Provide the (x, y) coordinate of the cell's center where the given text is located.  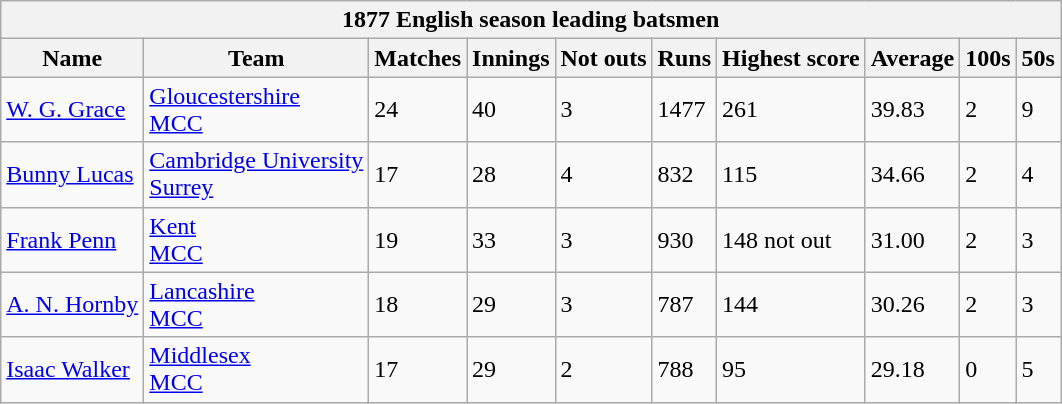
1477 (684, 110)
MiddlesexMCC (256, 370)
115 (792, 174)
34.66 (912, 174)
28 (511, 174)
Highest score (792, 58)
788 (684, 370)
Cambridge UniversitySurrey (256, 174)
KentMCC (256, 240)
Runs (684, 58)
95 (792, 370)
5 (1038, 370)
Not outs (604, 58)
Innings (511, 58)
Frank Penn (72, 240)
33 (511, 240)
0 (988, 370)
Average (912, 58)
LancashireMCC (256, 304)
31.00 (912, 240)
18 (418, 304)
Isaac Walker (72, 370)
39.83 (912, 110)
148 not out (792, 240)
930 (684, 240)
Matches (418, 58)
1877 English season leading batsmen (531, 20)
19 (418, 240)
29.18 (912, 370)
A. N. Hornby (72, 304)
50s (1038, 58)
787 (684, 304)
9 (1038, 110)
24 (418, 110)
W. G. Grace (72, 110)
100s (988, 58)
Name (72, 58)
Bunny Lucas (72, 174)
261 (792, 110)
40 (511, 110)
Team (256, 58)
30.26 (912, 304)
144 (792, 304)
832 (684, 174)
GloucestershireMCC (256, 110)
